Scan for the cell matching the given text and deliver its (x, y) coordinate at center. 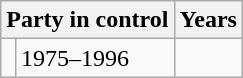
1975–1996 (94, 58)
Years (208, 20)
Party in control (88, 20)
